Determine the (X, Y) coordinate at the center of the cell enclosing the given text.  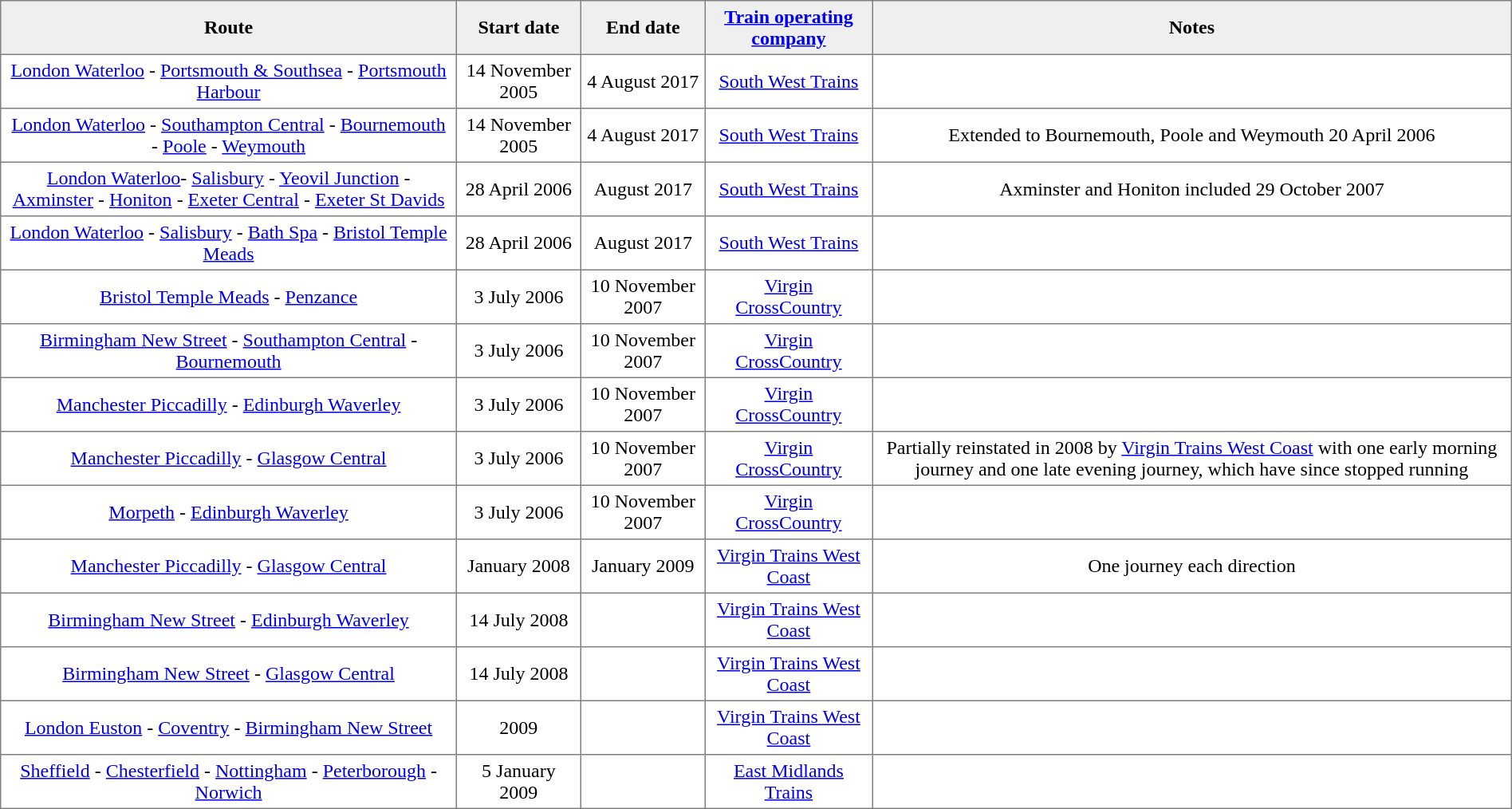
Manchester Piccadilly - Edinburgh Waverley (229, 404)
London Euston - Coventry - Birmingham New Street (229, 728)
Notes (1192, 28)
5 January 2009 (518, 782)
Train operating company (788, 28)
East Midlands Trains (788, 782)
2009 (518, 728)
Birmingham New Street - Southampton Central - Bournemouth (229, 351)
Extended to Bournemouth, Poole and Weymouth 20 April 2006 (1192, 136)
Axminster and Honiton included 29 October 2007 (1192, 189)
Route (229, 28)
Start date (518, 28)
One journey each direction (1192, 566)
Birmingham New Street - Edinburgh Waverley (229, 620)
Birmingham New Street - Glasgow Central (229, 674)
January 2009 (643, 566)
End date (643, 28)
London Waterloo- Salisbury - Yeovil Junction - Axminster - Honiton - Exeter Central - Exeter St Davids (229, 189)
London Waterloo - Southampton Central - Bournemouth - Poole - Weymouth (229, 136)
Morpeth - Edinburgh Waverley (229, 512)
London Waterloo - Salisbury - Bath Spa - Bristol Temple Meads (229, 243)
January 2008 (518, 566)
Sheffield - Chesterfield - Nottingham - Peterborough - Norwich (229, 782)
London Waterloo - Portsmouth & Southsea - Portsmouth Harbour (229, 81)
Bristol Temple Meads - Penzance (229, 297)
